Output the [x, y] coordinate of the center of the cell containing the given text.  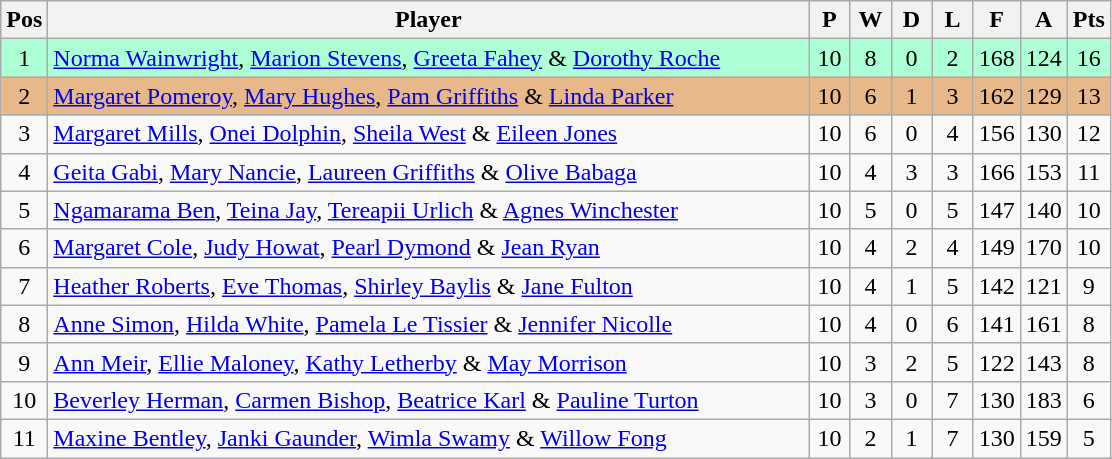
166 [996, 172]
Margaret Mills, Onei Dolphin, Sheila West & Eileen Jones [428, 134]
140 [1044, 210]
Maxine Bentley, Janki Gaunder, Wimla Swamy & Willow Fong [428, 438]
16 [1088, 58]
129 [1044, 96]
F [996, 20]
124 [1044, 58]
161 [1044, 324]
P [830, 20]
Norma Wainwright, Marion Stevens, Greeta Fahey & Dorothy Roche [428, 58]
141 [996, 324]
170 [1044, 248]
Pts [1088, 20]
Margaret Pomeroy, Mary Hughes, Pam Griffiths & Linda Parker [428, 96]
Anne Simon, Hilda White, Pamela Le Tissier & Jennifer Nicolle [428, 324]
A [1044, 20]
162 [996, 96]
168 [996, 58]
Heather Roberts, Eve Thomas, Shirley Baylis & Jane Fulton [428, 286]
153 [1044, 172]
Pos [24, 20]
Ngamarama Ben, Teina Jay, Tereapii Urlich & Agnes Winchester [428, 210]
Player [428, 20]
D [912, 20]
Geita Gabi, Mary Nancie, Laureen Griffiths & Olive Babaga [428, 172]
Ann Meir, Ellie Maloney, Kathy Letherby & May Morrison [428, 362]
122 [996, 362]
149 [996, 248]
183 [1044, 400]
121 [1044, 286]
143 [1044, 362]
Margaret Cole, Judy Howat, Pearl Dymond & Jean Ryan [428, 248]
147 [996, 210]
L [952, 20]
13 [1088, 96]
12 [1088, 134]
W [870, 20]
156 [996, 134]
142 [996, 286]
Beverley Herman, Carmen Bishop, Beatrice Karl & Pauline Turton [428, 400]
159 [1044, 438]
